For the text-containing cell, return its midpoint in (x, y) coordinate format. 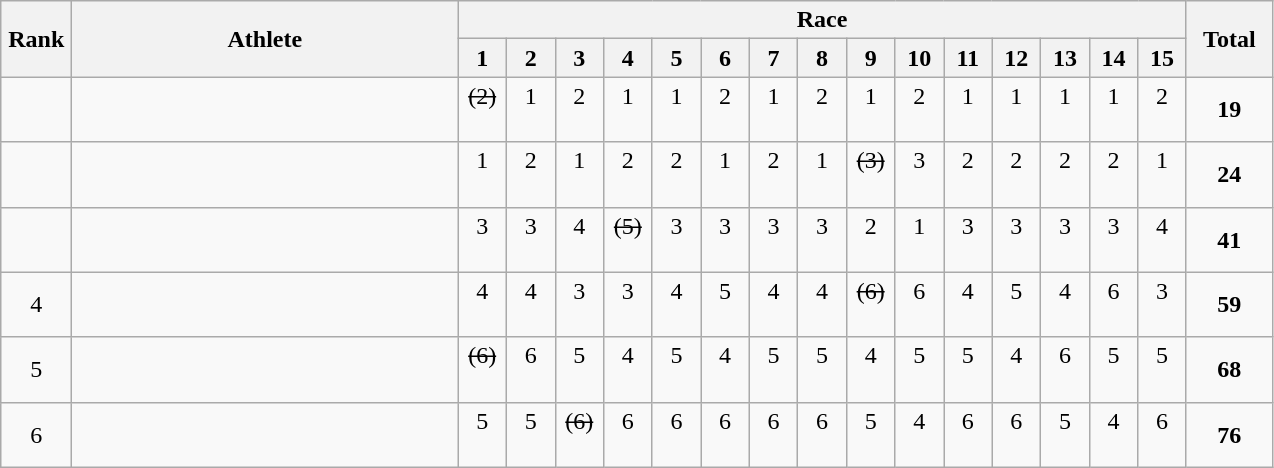
12 (1016, 58)
14 (1114, 58)
(3) (870, 174)
11 (968, 58)
Total (1229, 39)
Race (822, 20)
9 (870, 58)
68 (1229, 370)
19 (1229, 110)
Rank (36, 39)
10 (920, 58)
76 (1229, 434)
15 (1162, 58)
59 (1229, 304)
Athlete (265, 39)
24 (1229, 174)
(2) (482, 110)
8 (822, 58)
(5) (628, 240)
7 (774, 58)
13 (1066, 58)
41 (1229, 240)
